Detect which cell encompasses the target text, then output its [x, y] center coordinate. 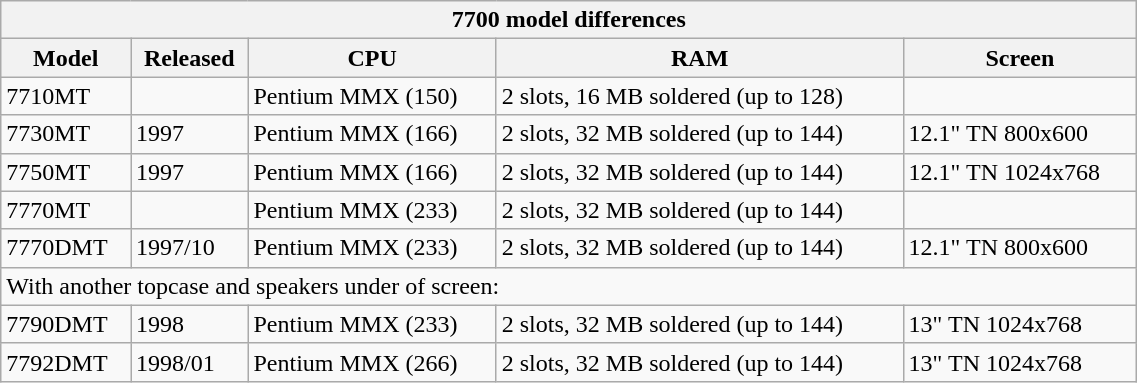
1997/10 [190, 248]
CPU [372, 58]
Model [66, 58]
1998/01 [190, 362]
Pentium MMX (266) [372, 362]
7790DMT [66, 324]
7750MT [66, 172]
2 slots, 16 MB soldered (up to 128) [700, 96]
Pentium MMX (150) [372, 96]
Released [190, 58]
7710MT [66, 96]
12.1" TN 1024x768 [1020, 172]
RAM [700, 58]
7770MT [66, 210]
1998 [190, 324]
7792DMT [66, 362]
Screen [1020, 58]
7730MT [66, 134]
7700 model differences [569, 20]
With another topcase and speakers under of screen: [569, 286]
7770DMT [66, 248]
